Provide the [x, y] coordinate of the cell's center where the given text is located.  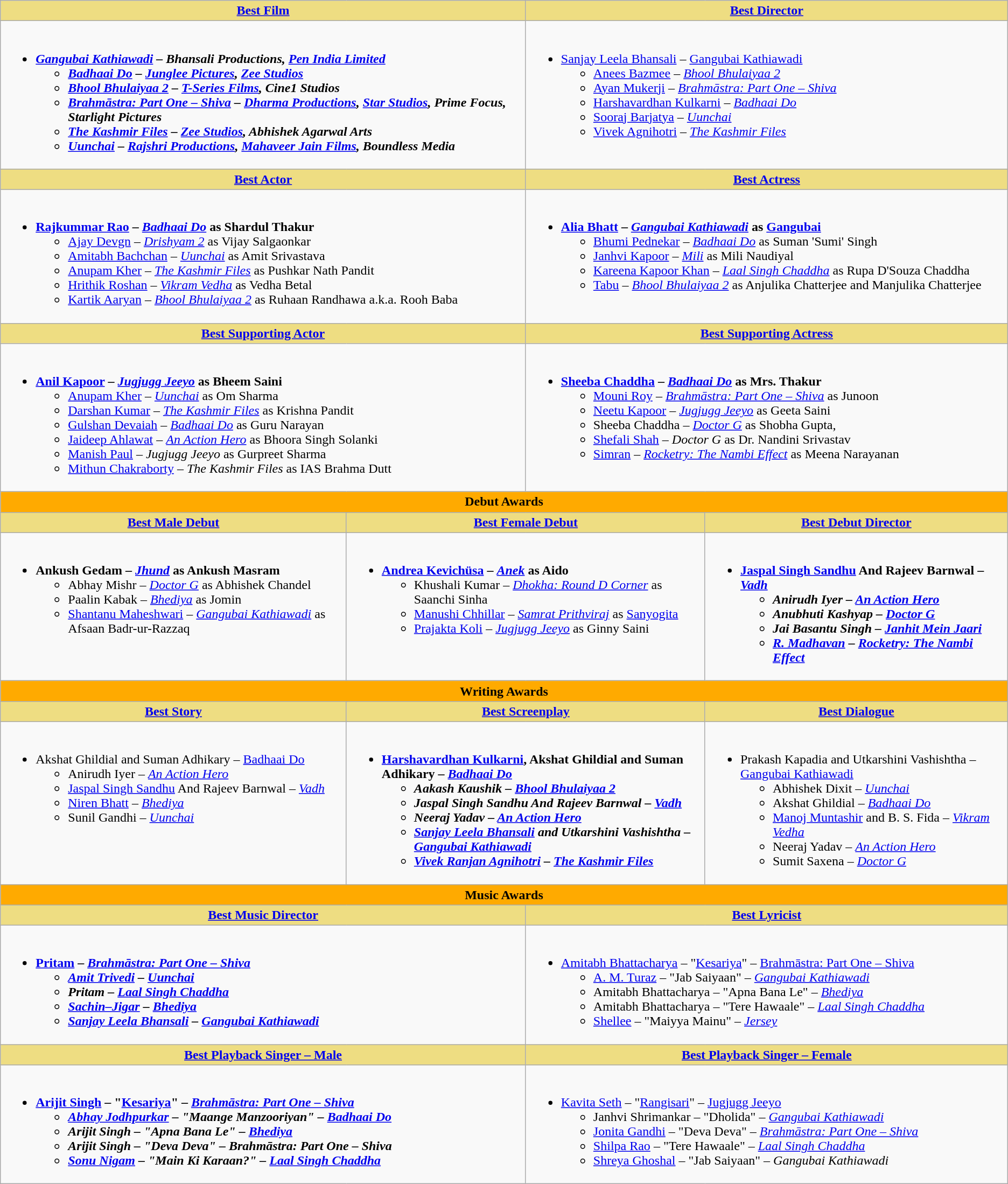
Best Actress [767, 179]
Best Playback Singer – Male [263, 1055]
Music Awards [504, 894]
Best Female Debut [526, 522]
Best Supporting Actress [767, 333]
Best Music Director [263, 915]
Best Actor [263, 179]
Best Debut Director [856, 522]
Best Film [263, 11]
Best Story [173, 711]
Best Director [767, 11]
Best Lyricist [767, 915]
Writing Awards [504, 691]
Debut Awards [504, 502]
Best Screenplay [526, 711]
Best Male Debut [173, 522]
Best Supporting Actor [263, 333]
Best Dialogue [856, 711]
Best Playback Singer – Female [767, 1055]
